Provide the (x, y) coordinate of the cell's center where the given text is located.  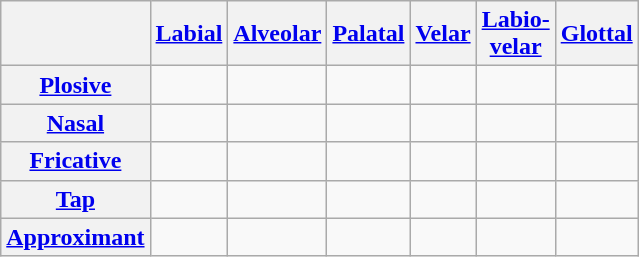
Fricative (76, 161)
Approximant (76, 237)
Glottal (596, 34)
Alveolar (278, 34)
Velar (443, 34)
Tap (76, 199)
Labial (189, 34)
Plosive (76, 85)
Palatal (368, 34)
Labio-velar (516, 34)
Nasal (76, 123)
